Capture the cell that displays the provided text and extract its (x, y) central coordinate. 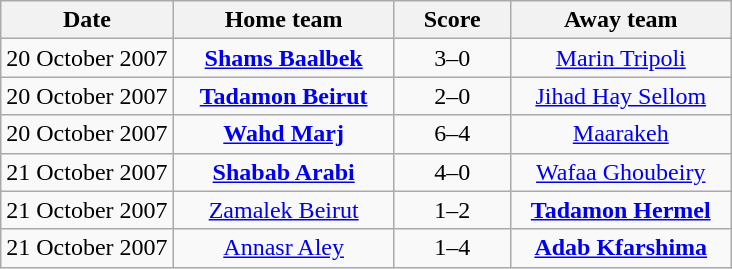
Adab Kfarshima (620, 248)
Maarakeh (620, 134)
Home team (284, 20)
Wafaa Ghoubeiry (620, 172)
6–4 (452, 134)
Shabab Arabi (284, 172)
Wahd Marj (284, 134)
Tadamon Hermel (620, 210)
Annasr Aley (284, 248)
Score (452, 20)
4–0 (452, 172)
Marin Tripoli (620, 58)
Zamalek Beirut (284, 210)
Date (87, 20)
Jihad Hay Sellom (620, 96)
Shams Baalbek (284, 58)
1–4 (452, 248)
2–0 (452, 96)
3–0 (452, 58)
Away team (620, 20)
1–2 (452, 210)
Tadamon Beirut (284, 96)
